Identify which cell holds the provided text, then report its [X, Y] central coordinate. 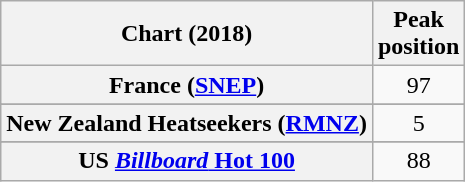
5 [418, 123]
New Zealand Heatseekers (RMNZ) [187, 123]
US Billboard Hot 100 [187, 161]
97 [418, 85]
88 [418, 161]
Chart (2018) [187, 34]
France (SNEP) [187, 85]
Peakposition [418, 34]
